For the text-containing cell, return its midpoint in (X, Y) coordinate format. 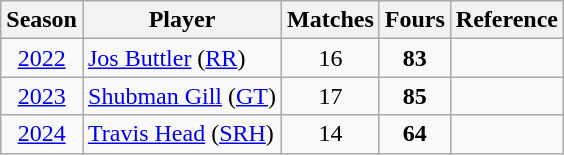
85 (414, 96)
2023 (42, 96)
14 (331, 134)
Season (42, 20)
2022 (42, 58)
Shubman Gill (GT) (182, 96)
2024 (42, 134)
64 (414, 134)
16 (331, 58)
Jos Buttler (RR) (182, 58)
Reference (506, 20)
17 (331, 96)
Matches (331, 20)
Fours (414, 20)
Travis Head (SRH) (182, 134)
83 (414, 58)
Player (182, 20)
